For the text-containing cell, return its midpoint in [x, y] coordinate format. 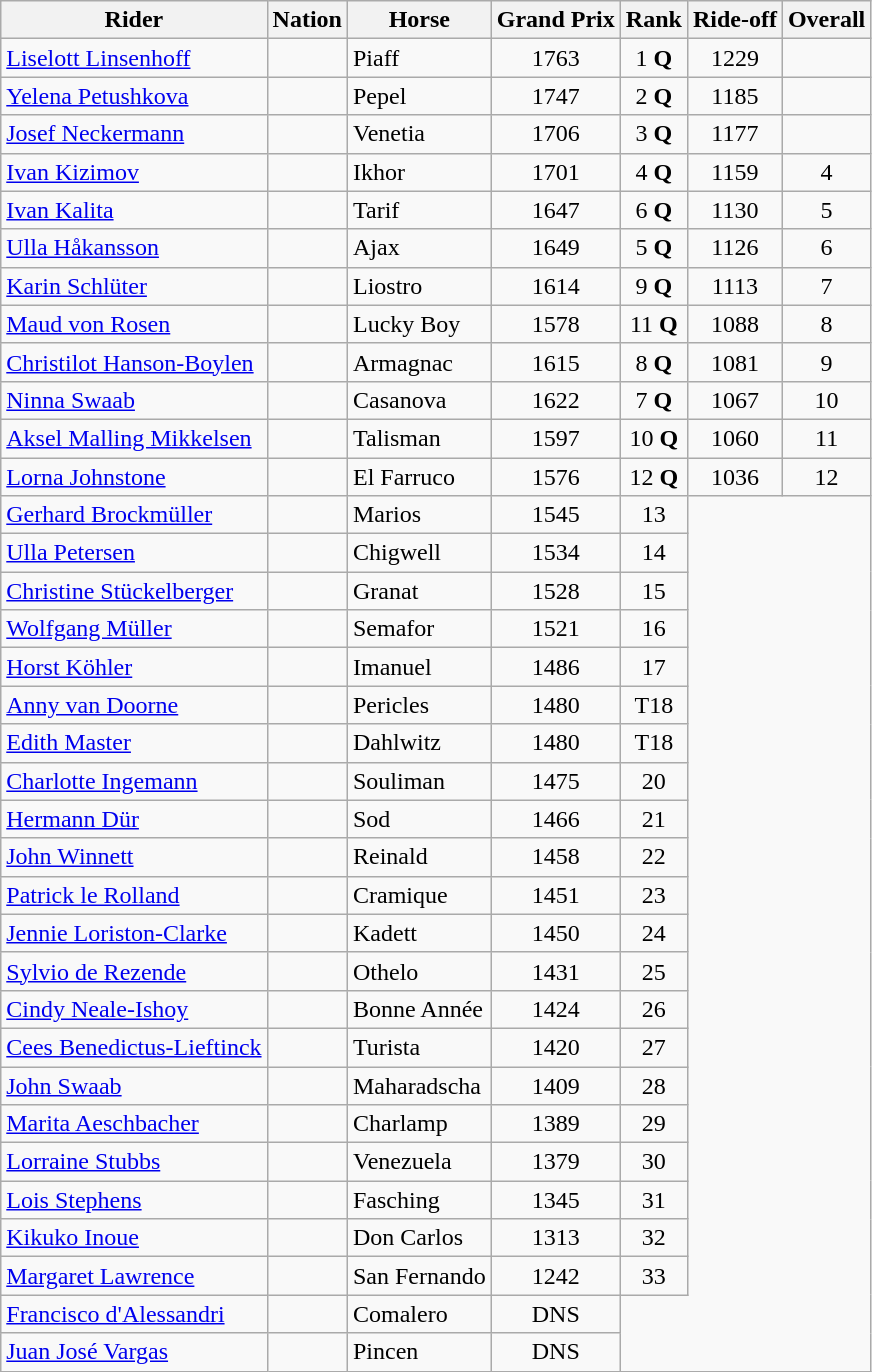
1534 [556, 553]
Cees Benedictus-Lieftinck [134, 1047]
5 Q [654, 248]
Pepel [419, 96]
1763 [556, 58]
Maud von Rosen [134, 324]
1081 [734, 362]
Lois Stephens [134, 1200]
1036 [734, 477]
Venetia [419, 134]
Souliman [419, 781]
1088 [734, 324]
22 [654, 857]
Chigwell [419, 553]
30 [654, 1162]
Rider [134, 20]
Dahlwitz [419, 743]
Horse [419, 20]
1486 [556, 667]
Pericles [419, 705]
Venezuela [419, 1162]
1060 [734, 438]
1313 [556, 1238]
Marios [419, 515]
1466 [556, 819]
1521 [556, 629]
Margaret Lawrence [134, 1276]
1475 [556, 781]
1379 [556, 1162]
Bonne Année [419, 1009]
11 Q [654, 324]
Ride-off [734, 20]
Edith Master [134, 743]
Ulla Petersen [134, 553]
Charlotte Ingemann [134, 781]
3 Q [654, 134]
1647 [556, 210]
Reinald [419, 857]
Liostro [419, 286]
20 [654, 781]
1545 [556, 515]
1701 [556, 172]
Sylvio de Rezende [134, 971]
8 [826, 324]
26 [654, 1009]
Imanuel [419, 667]
Yelena Petushkova [134, 96]
1431 [556, 971]
8 Q [654, 362]
Charlamp [419, 1124]
28 [654, 1085]
31 [654, 1200]
Lorna Johnstone [134, 477]
Patrick le Rolland [134, 895]
Maharadscha [419, 1085]
Grand Prix [556, 20]
1614 [556, 286]
1424 [556, 1009]
Semafor [419, 629]
1067 [734, 400]
Josef Neckermann [134, 134]
23 [654, 895]
Gerhard Brockmüller [134, 515]
Marita Aeschbacher [134, 1124]
Juan José Vargas [134, 1352]
Overall [826, 20]
Nation [307, 20]
Aksel Malling Mikkelsen [134, 438]
1159 [734, 172]
Ivan Kalita [134, 210]
2 Q [654, 96]
Christilot Hanson-Boylen [134, 362]
Jennie Loriston-Clarke [134, 933]
1597 [556, 438]
10 Q [654, 438]
Ikhor [419, 172]
1528 [556, 591]
14 [654, 553]
Don Carlos [419, 1238]
6 Q [654, 210]
1113 [734, 286]
1451 [556, 895]
Granat [419, 591]
Turista [419, 1047]
Karin Schlüter [134, 286]
24 [654, 933]
Cramique [419, 895]
1345 [556, 1200]
17 [654, 667]
Othelo [419, 971]
El Farruco [419, 477]
Fasching [419, 1200]
1622 [556, 400]
12 Q [654, 477]
7 Q [654, 400]
Liselott Linsenhoff [134, 58]
1706 [556, 134]
Comalero [419, 1314]
San Fernando [419, 1276]
John Swaab [134, 1085]
32 [654, 1238]
1409 [556, 1085]
12 [826, 477]
Pincen [419, 1352]
1450 [556, 933]
Francisco d'Alessandri [134, 1314]
Christine Stückelberger [134, 591]
Talisman [419, 438]
1185 [734, 96]
Cindy Neale-Ishoy [134, 1009]
9 [826, 362]
John Winnett [134, 857]
7 [826, 286]
Ninna Swaab [134, 400]
25 [654, 971]
1130 [734, 210]
1649 [556, 248]
1242 [556, 1276]
10 [826, 400]
Horst Köhler [134, 667]
1615 [556, 362]
Sod [419, 819]
5 [826, 210]
1576 [556, 477]
13 [654, 515]
16 [654, 629]
Tarif [419, 210]
Wolfgang Müller [134, 629]
1126 [734, 248]
4 Q [654, 172]
1578 [556, 324]
Armagnac [419, 362]
11 [826, 438]
Casanova [419, 400]
Lorraine Stubbs [134, 1162]
Ivan Kizimov [134, 172]
21 [654, 819]
Anny van Doorne [134, 705]
29 [654, 1124]
15 [654, 591]
4 [826, 172]
Lucky Boy [419, 324]
1 Q [654, 58]
6 [826, 248]
1229 [734, 58]
1389 [556, 1124]
27 [654, 1047]
1420 [556, 1047]
Ulla Håkansson [134, 248]
1747 [556, 96]
Kikuko Inoue [134, 1238]
Piaff [419, 58]
Ajax [419, 248]
33 [654, 1276]
9 Q [654, 286]
1458 [556, 857]
Kadett [419, 933]
Hermann Dür [134, 819]
Rank [654, 20]
1177 [734, 134]
